Scan for the cell matching the given text and deliver its (X, Y) coordinate at center. 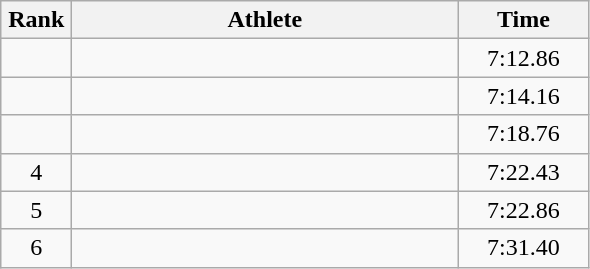
6 (36, 248)
7:22.86 (524, 210)
5 (36, 210)
7:18.76 (524, 134)
Rank (36, 20)
7:14.16 (524, 96)
7:31.40 (524, 248)
Time (524, 20)
4 (36, 172)
Athlete (265, 20)
7:12.86 (524, 58)
7:22.43 (524, 172)
